Return [x, y] of the center of cell containing provided text 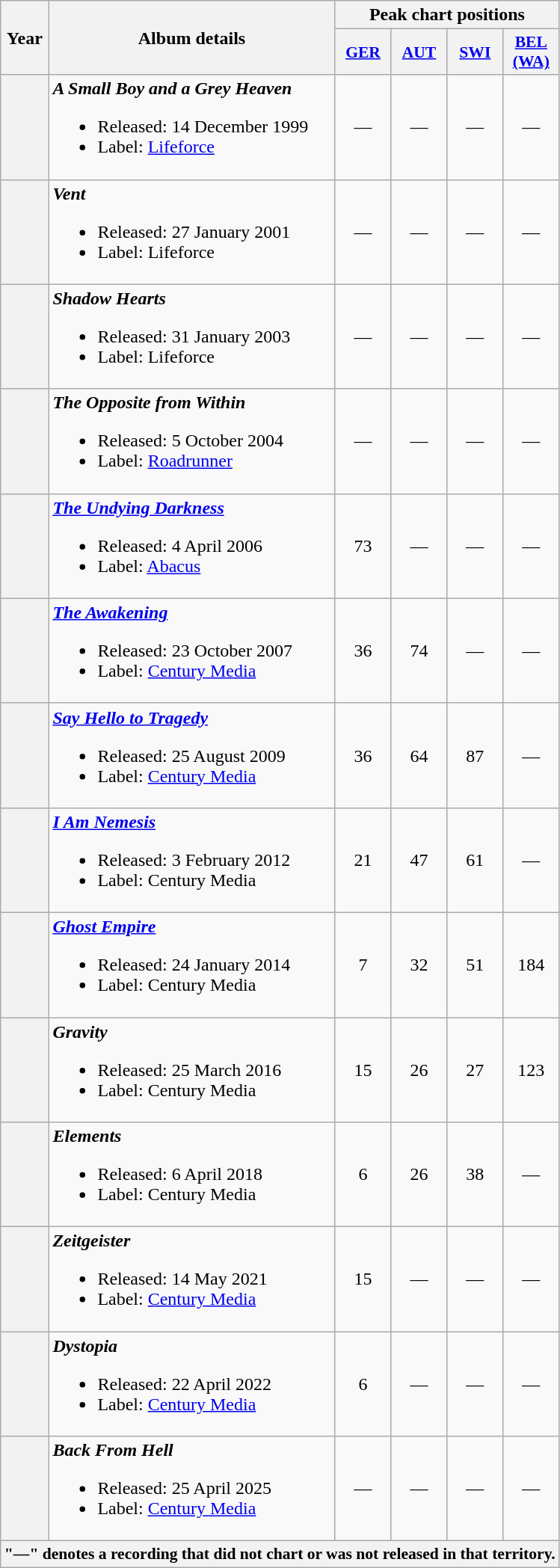
The AwakeningReleased: 23 October 2007Label: Century Media [191, 651]
Album details [191, 37]
VentReleased: 27 January 2001Label: Lifeforce [191, 232]
I Am NemesisReleased: 3 February 2012Label: Century Media [191, 860]
64 [419, 755]
BEL(WA) [531, 52]
SWI [476, 52]
AUT [419, 52]
ZeitgeisterReleased: 14 May 2021Label: Century Media [191, 1279]
32 [419, 965]
The Undying DarknessReleased: 4 April 2006Label: Abacus [191, 546]
27 [476, 1069]
21 [363, 860]
123 [531, 1069]
GER [363, 52]
61 [476, 860]
Year [25, 37]
"—" denotes a recording that did not chart or was not released in that territory. [280, 1555]
DystopiaReleased: 22 April 2022Label: Century Media [191, 1384]
87 [476, 755]
74 [419, 651]
ElementsReleased: 6 April 2018Label: Century Media [191, 1175]
51 [476, 965]
73 [363, 546]
Say Hello to TragedyReleased: 25 August 2009Label: Century Media [191, 755]
Ghost EmpireReleased: 24 January 2014Label: Century Media [191, 965]
The Opposite from WithinReleased: 5 October 2004Label: Roadrunner [191, 441]
Shadow HeartsReleased: 31 January 2003Label: Lifeforce [191, 336]
GravityReleased: 25 March 2016Label: Century Media [191, 1069]
184 [531, 965]
7 [363, 965]
Peak chart positions [447, 15]
38 [476, 1175]
A Small Boy and a Grey HeavenReleased: 14 December 1999Label: Lifeforce [191, 127]
Back From HellReleased: 25 April 2025Label: Century Media [191, 1489]
47 [419, 860]
